Return the (x, y) coordinate for the center point of the cell that contains the specified text.  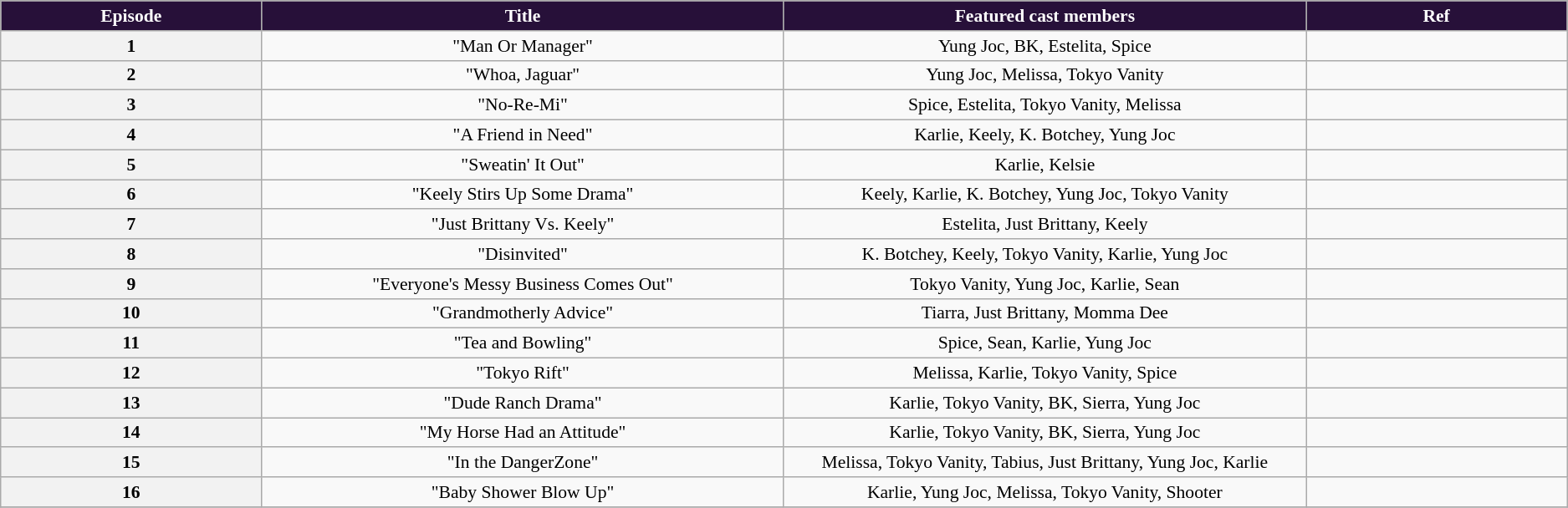
Episode (131, 16)
Featured cast members (1044, 16)
Melissa, Tokyo Vanity, Tabius, Just Brittany, Yung Joc, Karlie (1044, 463)
7 (131, 225)
Karlie, Keely, K. Botchey, Yung Joc (1044, 135)
Tokyo Vanity, Yung Joc, Karlie, Sean (1044, 284)
11 (131, 343)
Ref (1437, 16)
3 (131, 105)
8 (131, 254)
Yung Joc, BK, Estelita, Spice (1044, 46)
Spice, Sean, Karlie, Yung Joc (1044, 343)
Spice, Estelita, Tokyo Vanity, Melissa (1044, 105)
10 (131, 313)
"Just Brittany Vs. Keely" (523, 225)
14 (131, 433)
"Tokyo Rift" (523, 373)
"Whoa, Jaguar" (523, 75)
6 (131, 195)
Karlie, Yung Joc, Melissa, Tokyo Vanity, Shooter (1044, 492)
"Dude Ranch Drama" (523, 403)
5 (131, 165)
13 (131, 403)
Estelita, Just Brittany, Keely (1044, 225)
"A Friend in Need" (523, 135)
Yung Joc, Melissa, Tokyo Vanity (1044, 75)
"Sweatin' It Out" (523, 165)
16 (131, 492)
2 (131, 75)
"My Horse Had an Attitude" (523, 433)
"Grandmotherly Advice" (523, 313)
Title (523, 16)
"Everyone's Messy Business Comes Out" (523, 284)
"Tea and Bowling" (523, 343)
Karlie, Kelsie (1044, 165)
"Keely Stirs Up Some Drama" (523, 195)
4 (131, 135)
Melissa, Karlie, Tokyo Vanity, Spice (1044, 373)
Tiarra, Just Brittany, Momma Dee (1044, 313)
15 (131, 463)
"In the DangerZone" (523, 463)
K. Botchey, Keely, Tokyo Vanity, Karlie, Yung Joc (1044, 254)
9 (131, 284)
"Baby Shower Blow Up" (523, 492)
12 (131, 373)
Keely, Karlie, K. Botchey, Yung Joc, Tokyo Vanity (1044, 195)
"Disinvited" (523, 254)
"No-Re-Mi" (523, 105)
1 (131, 46)
"Man Or Manager" (523, 46)
